Return the [x, y] coordinate for the center point of the cell that contains the specified text.  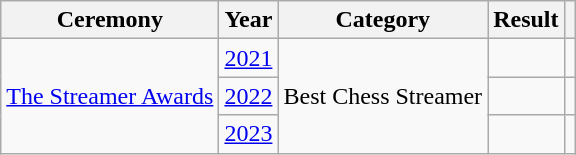
Result [526, 20]
Best Chess Streamer [383, 96]
Category [383, 20]
2021 [248, 58]
2022 [248, 96]
Ceremony [110, 20]
The Streamer Awards [110, 96]
Year [248, 20]
2023 [248, 134]
